Find where the given text appears and provide that cell's center as (x, y) coordinate. 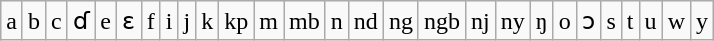
i (169, 21)
ngb (442, 21)
e (106, 21)
ɛ (130, 21)
t (630, 21)
w (676, 21)
f (150, 21)
m (269, 21)
s (611, 21)
k (208, 21)
ɔ (588, 21)
nd (366, 21)
ny (512, 21)
mb (305, 21)
u (650, 21)
y (702, 21)
ɗ (81, 21)
o (564, 21)
j (187, 21)
b (34, 21)
nj (481, 21)
a (12, 21)
c (57, 21)
ng (400, 21)
kp (236, 21)
n (336, 21)
ŋ (542, 21)
